Return the (X, Y) coordinate for the center point of the cell that contains the specified text.  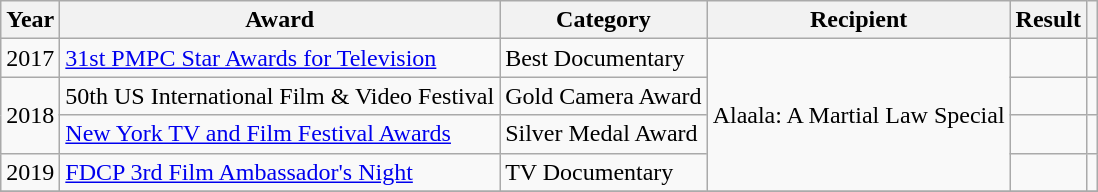
50th US International Film & Video Festival (280, 96)
2018 (30, 115)
2019 (30, 172)
Year (30, 20)
TV Documentary (604, 172)
Silver Medal Award (604, 134)
31st PMPC Star Awards for Television (280, 58)
Category (604, 20)
2017 (30, 58)
Alaala: A Martial Law Special (858, 115)
Gold Camera Award (604, 96)
New York TV and Film Festival Awards (280, 134)
Best Documentary (604, 58)
Recipient (858, 20)
Result (1048, 20)
FDCP 3rd Film Ambassador's Night (280, 172)
Award (280, 20)
